Extract the [x, y] coordinate from the center of the cell holding the provided text.  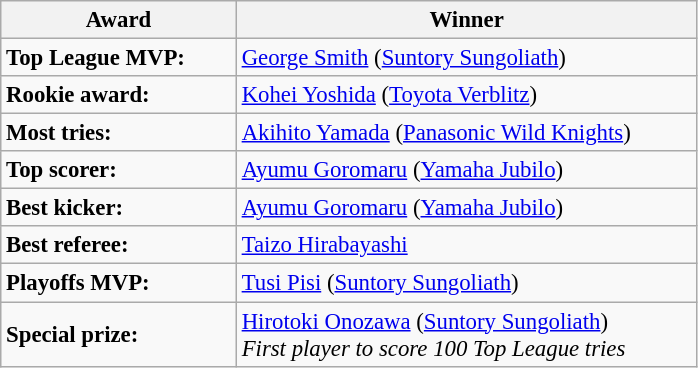
Special prize: [119, 334]
Top scorer: [119, 170]
Hirotoki Onozawa (Suntory Sungoliath)First player to score 100 Top League tries [466, 334]
Taizo Hirabayashi [466, 245]
Most tries: [119, 133]
Kohei Yoshida (Toyota Verblitz) [466, 95]
Winner [466, 20]
Tusi Pisi (Suntory Sungoliath) [466, 283]
George Smith (Suntory Sungoliath) [466, 58]
Top League MVP: [119, 58]
Award [119, 20]
Best referee: [119, 245]
Akihito Yamada (Panasonic Wild Knights) [466, 133]
Rookie award: [119, 95]
Playoffs MVP: [119, 283]
Best kicker: [119, 208]
